Capture the cell that displays the provided text and extract its (x, y) central coordinate. 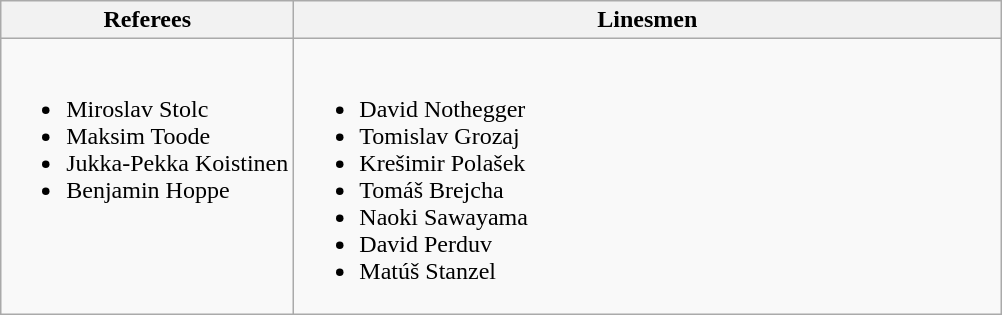
Referees (148, 20)
David Nothegger Tomislav Grozaj Krešimir Polašek Tomáš Brejcha Naoki Sawayama David Perduv Matúš Stanzel (648, 176)
Linesmen (648, 20)
Miroslav Stolc Maksim Toode Jukka-Pekka Koistinen Benjamin Hoppe (148, 176)
